Identify which cell holds the provided text, then report its (x, y) central coordinate. 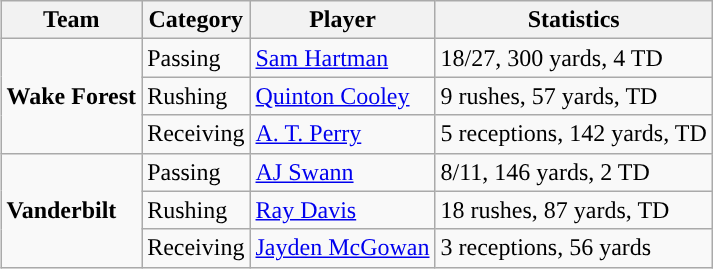
Ray Davis (342, 210)
5 receptions, 142 yards, TD (574, 134)
A. T. Perry (342, 134)
18 rushes, 87 yards, TD (574, 210)
Jayden McGowan (342, 248)
AJ Swann (342, 172)
Statistics (574, 20)
Quinton Cooley (342, 96)
3 receptions, 56 yards (574, 248)
Wake Forest (72, 96)
9 rushes, 57 yards, TD (574, 96)
Category (196, 20)
18/27, 300 yards, 4 TD (574, 58)
8/11, 146 yards, 2 TD (574, 172)
Player (342, 20)
Vanderbilt (72, 210)
Sam Hartman (342, 58)
Team (72, 20)
